Detect which cell encompasses the target text, then output its (x, y) center coordinate. 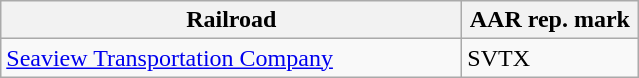
AAR rep. mark (550, 20)
SVTX (550, 58)
Railroad (232, 20)
Seaview Transportation Company (232, 58)
